Extract the (x, y) coordinate from the center of the cell holding the provided text.  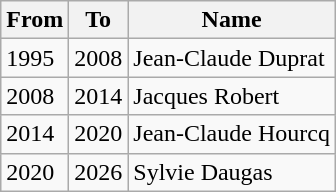
1995 (35, 58)
Jean-Claude Hourcq (232, 134)
Jacques Robert (232, 96)
To (98, 20)
From (35, 20)
Name (232, 20)
Jean-Claude Duprat (232, 58)
Sylvie Daugas (232, 172)
2026 (98, 172)
